Provide the (X, Y) coordinate of the cell's center where the given text is located.  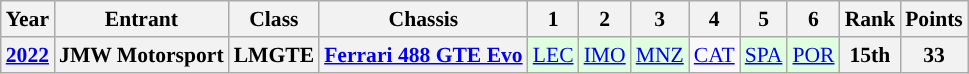
15th (870, 55)
LMGTE (274, 55)
5 (764, 19)
Class (274, 19)
2 (605, 19)
Chassis (424, 19)
CAT (714, 55)
POR (813, 55)
2022 (28, 55)
JMW Motorsport (142, 55)
Ferrari 488 GTE Evo (424, 55)
Entrant (142, 19)
IMO (605, 55)
3 (660, 19)
MNZ (660, 55)
6 (813, 19)
1 (554, 19)
SPA (764, 55)
Year (28, 19)
Points (934, 19)
33 (934, 55)
Rank (870, 19)
4 (714, 19)
LEC (554, 55)
